Determine the [x, y] coordinate at the center of the cell enclosing the given text.  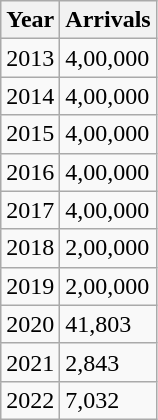
2013 [30, 58]
2021 [30, 362]
2015 [30, 134]
41,803 [108, 324]
Arrivals [108, 20]
2017 [30, 210]
2,843 [108, 362]
7,032 [108, 400]
2018 [30, 248]
Year [30, 20]
2022 [30, 400]
2019 [30, 286]
2020 [30, 324]
2014 [30, 96]
2016 [30, 172]
